Identify which cell holds the provided text, then report its [X, Y] central coordinate. 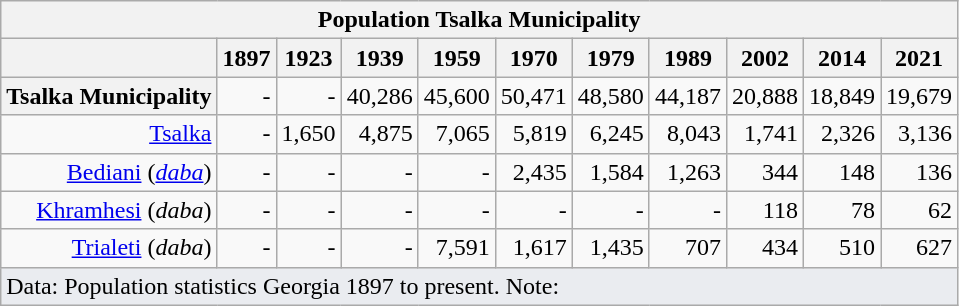
1923 [308, 58]
707 [688, 248]
45,600 [456, 96]
6,245 [610, 134]
8,043 [688, 134]
2,435 [534, 172]
Data: Population statistics Georgia 1897 to present. Note: [480, 286]
5,819 [534, 134]
1939 [380, 58]
344 [764, 172]
3,136 [920, 134]
Bediani (daba) [109, 172]
627 [920, 248]
Khramhesi (daba) [109, 210]
Tsalka [109, 134]
Tsalka Municipality [109, 96]
118 [764, 210]
18,849 [842, 96]
4,875 [380, 134]
136 [920, 172]
1,584 [610, 172]
1,263 [688, 172]
40,286 [380, 96]
2,326 [842, 134]
1979 [610, 58]
1,435 [610, 248]
48,580 [610, 96]
20,888 [764, 96]
2021 [920, 58]
62 [920, 210]
2002 [764, 58]
2014 [842, 58]
1,650 [308, 134]
78 [842, 210]
1989 [688, 58]
1897 [246, 58]
Trialeti (daba) [109, 248]
7,065 [456, 134]
7,591 [456, 248]
148 [842, 172]
434 [764, 248]
1,617 [534, 248]
1959 [456, 58]
19,679 [920, 96]
1,741 [764, 134]
44,187 [688, 96]
50,471 [534, 96]
510 [842, 248]
1970 [534, 58]
Population Tsalka Municipality [480, 20]
